Detect which cell encompasses the target text, then output its [X, Y] center coordinate. 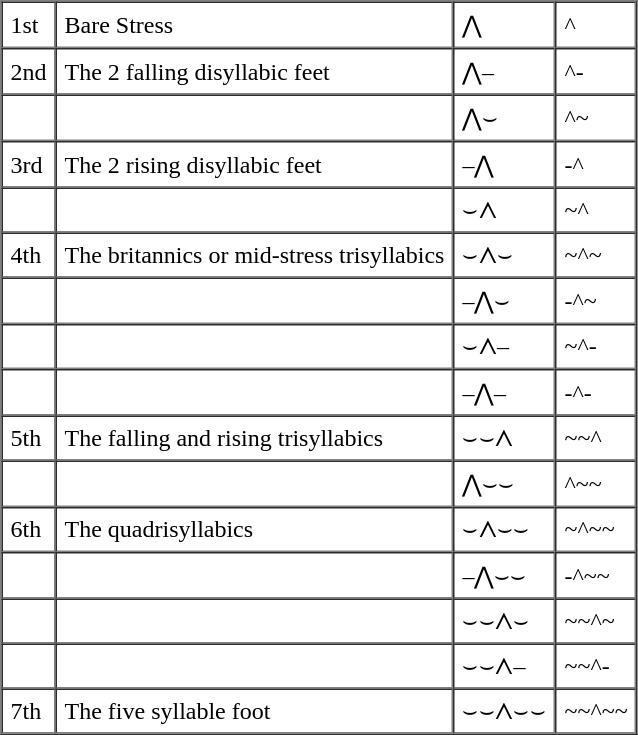
⋀– [504, 71]
7th [29, 710]
^~ [596, 117]
^~~ [596, 483]
⌣⋀ [504, 210]
~~^~ [596, 620]
⌣⌣⋀⌣ [504, 620]
6th [29, 530]
3rd [29, 164]
~^~~ [596, 530]
⌣⋀⌣⌣ [504, 530]
The 2 rising disyllabic feet [255, 164]
⌣⋀– [504, 346]
⌣⌣⋀⌣⌣ [504, 710]
~~^- [596, 666]
5th [29, 438]
~^ [596, 210]
~~^ [596, 438]
2nd [29, 71]
~~^~~ [596, 710]
-^ [596, 164]
Bare Stress [255, 25]
1st [29, 25]
⋀⌣⌣ [504, 483]
–⋀ [504, 164]
~^~ [596, 254]
–⋀⌣ [504, 301]
-^~~ [596, 575]
The falling and rising trisyllabics [255, 438]
⌣⌣⋀– [504, 666]
⌣⌣⋀ [504, 438]
–⋀– [504, 392]
⋀⌣ [504, 117]
⋀ [504, 25]
-^- [596, 392]
The 2 falling disyllabic feet [255, 71]
⌣⋀⌣ [504, 254]
~^- [596, 346]
–⋀⌣⌣ [504, 575]
4th [29, 254]
The five syllable foot [255, 710]
^- [596, 71]
The quadrisyllabics [255, 530]
^ [596, 25]
The britannics or mid-stress trisyllabics [255, 254]
-^~ [596, 301]
